Provide the (X, Y) coordinate of the cell's center where the given text is located.  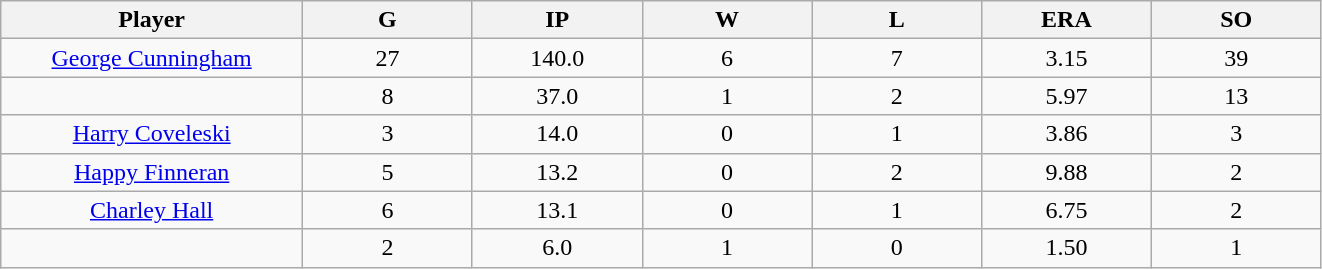
W (727, 20)
13.2 (557, 172)
5.97 (1067, 96)
14.0 (557, 134)
1.50 (1067, 248)
8 (388, 96)
3.15 (1067, 58)
Charley Hall (152, 210)
140.0 (557, 58)
6.0 (557, 248)
13 (1236, 96)
7 (897, 58)
27 (388, 58)
ERA (1067, 20)
3.86 (1067, 134)
L (897, 20)
George Cunningham (152, 58)
Player (152, 20)
IP (557, 20)
Harry Coveleski (152, 134)
SO (1236, 20)
13.1 (557, 210)
39 (1236, 58)
G (388, 20)
5 (388, 172)
Happy Finneran (152, 172)
6.75 (1067, 210)
37.0 (557, 96)
9.88 (1067, 172)
